Capture the cell that displays the provided text and extract its (X, Y) central coordinate. 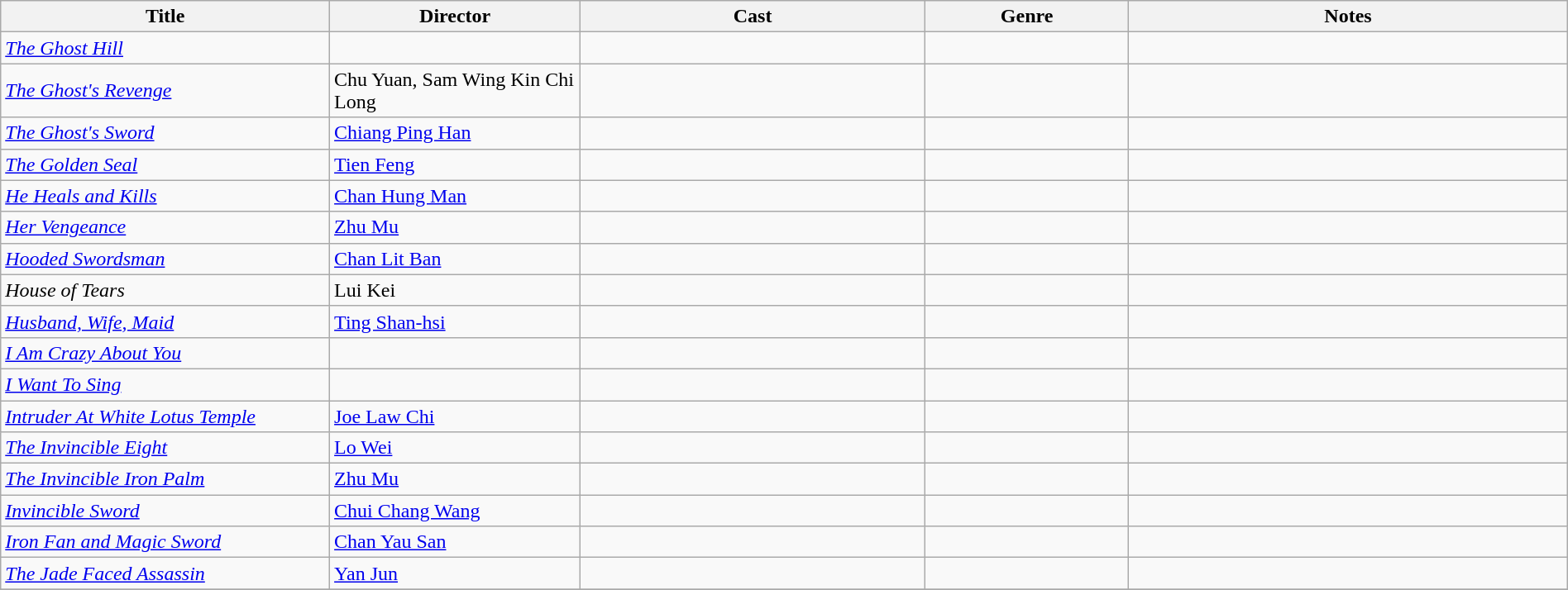
He Heals and Kills (165, 196)
Her Vengeance (165, 227)
The Invincible Eight (165, 448)
The Golden Seal (165, 164)
Ting Shan-hsi (455, 321)
Chu Yuan, Sam Wing Kin Chi Long (455, 91)
Hooded Swordsman (165, 259)
Notes (1348, 17)
Chan Hung Man (455, 196)
Director (455, 17)
Title (165, 17)
The Ghost's Sword (165, 133)
Yan Jun (455, 573)
House of Tears (165, 290)
Tien Feng (455, 164)
I Am Crazy About You (165, 353)
Cast (753, 17)
Chiang Ping Han (455, 133)
Invincible Sword (165, 511)
The Ghost's Revenge (165, 91)
Chan Yau San (455, 542)
Chui Chang Wang (455, 511)
Lui Kei (455, 290)
I Want To Sing (165, 384)
Lo Wei (455, 448)
Genre (1026, 17)
Joe Law Chi (455, 416)
The Ghost Hill (165, 48)
Husband, Wife, Maid (165, 321)
The Invincible Iron Palm (165, 479)
Intruder At White Lotus Temple (165, 416)
The Jade Faced Assassin (165, 573)
Iron Fan and Magic Sword (165, 542)
Chan Lit Ban (455, 259)
